Search for the cell housing the specified text and yield its [X, Y] center coordinate. 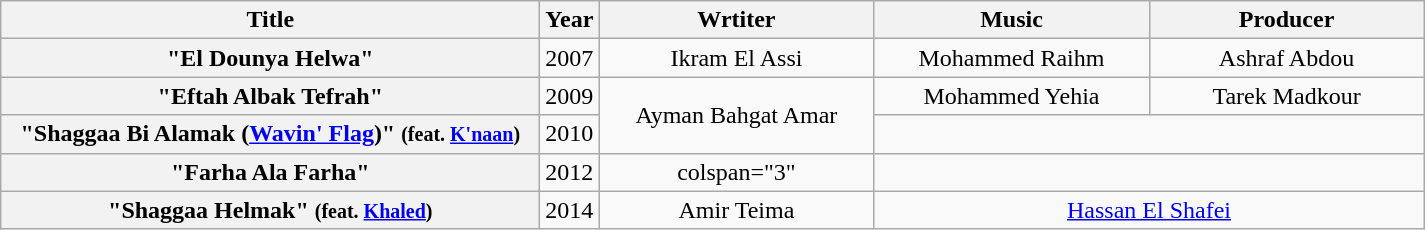
Producer [1286, 20]
2012 [570, 172]
"Shaggaa Bi Alamak (Wavin' Flag)" (feat. K'naan) [270, 134]
Mohammed Raihm [1012, 58]
Ashraf Abdou [1286, 58]
2009 [570, 96]
"El Dounya Helwa" [270, 58]
"Farha Ala Farha" [270, 172]
Ikram El Assi [736, 58]
2014 [570, 210]
Title [270, 20]
Ayman Bahgat Amar [736, 115]
colspan="3" [736, 172]
2010 [570, 134]
Hassan El Shafei [1149, 210]
Amir Teima [736, 210]
Music [1012, 20]
"Eftah Albak Tefrah" [270, 96]
2007 [570, 58]
Tarek Madkour [1286, 96]
Year [570, 20]
Mohammed Yehia [1012, 96]
"Shaggaa Helmak" (feat. Khaled) [270, 210]
Wrtiter [736, 20]
